Return the (x, y) coordinate for the center point of the cell that contains the specified text.  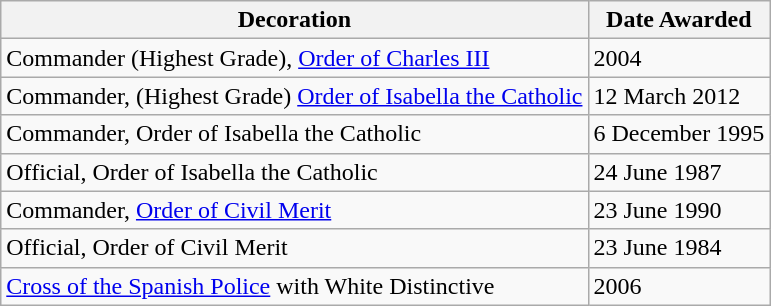
12 March 2012 (679, 96)
Commander, (Highest Grade) Order of Isabella the Catholic (294, 96)
Official, Order of Isabella the Catholic (294, 172)
23 June 1990 (679, 210)
23 June 1984 (679, 248)
24 June 1987 (679, 172)
Decoration (294, 20)
Official, Order of Civil Merit (294, 248)
6 December 1995 (679, 134)
Commander, Order of Civil Merit (294, 210)
Commander, Order of Isabella the Catholic (294, 134)
2006 (679, 286)
Cross of the Spanish Police with White Distinctive (294, 286)
Commander (Highest Grade), Order of Charles III (294, 58)
2004 (679, 58)
Date Awarded (679, 20)
